Pinpoint the cell where the given text exists, returning its [X, Y] midpoint coordinate. 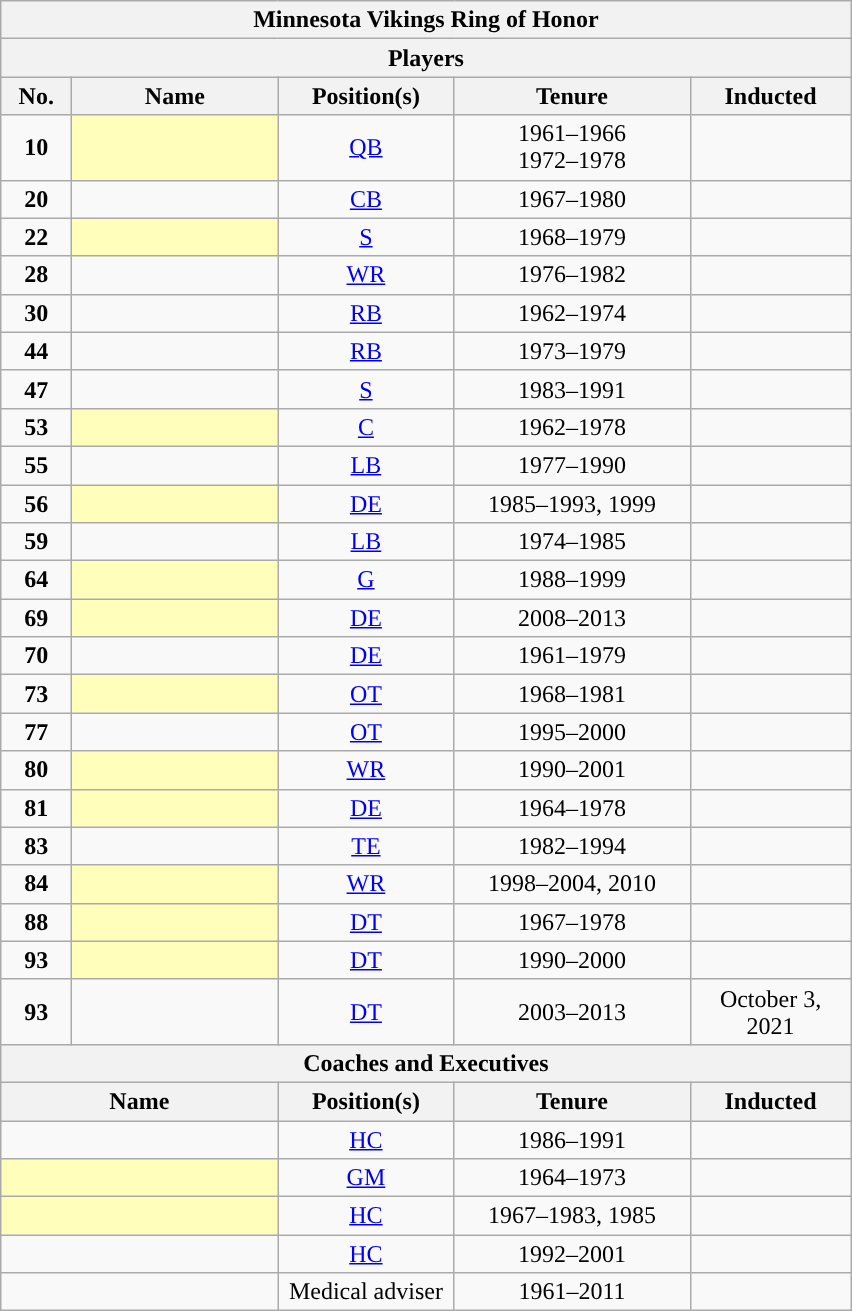
TE [366, 846]
1964–1973 [572, 1178]
88 [36, 922]
1967–1978 [572, 922]
1988–1999 [572, 580]
1964–1978 [572, 808]
C [366, 427]
1992–2001 [572, 1254]
59 [36, 542]
73 [36, 694]
20 [36, 199]
70 [36, 656]
81 [36, 808]
1976–1982 [572, 275]
Medical adviser [366, 1292]
64 [36, 580]
G [366, 580]
47 [36, 389]
28 [36, 275]
1967–1980 [572, 199]
1968–1981 [572, 694]
1968–1979 [572, 237]
1985–1993, 1999 [572, 503]
1982–1994 [572, 846]
1990–2000 [572, 960]
53 [36, 427]
1962–1978 [572, 427]
QB [366, 148]
83 [36, 846]
CB [366, 199]
No. [36, 96]
55 [36, 465]
2003–2013 [572, 1012]
1974–1985 [572, 542]
56 [36, 503]
Players [426, 58]
22 [36, 237]
1990–2001 [572, 770]
1961–1979 [572, 656]
1962–1974 [572, 313]
1977–1990 [572, 465]
1961–2011 [572, 1292]
1998–2004, 2010 [572, 884]
1983–1991 [572, 389]
October 3, 2021 [770, 1012]
Coaches and Executives [426, 1063]
GM [366, 1178]
1995–2000 [572, 732]
80 [36, 770]
1973–1979 [572, 351]
2008–2013 [572, 618]
84 [36, 884]
77 [36, 732]
44 [36, 351]
Minnesota Vikings Ring of Honor [426, 20]
30 [36, 313]
69 [36, 618]
1967–1983, 1985 [572, 1216]
10 [36, 148]
1961–19661972–1978 [572, 148]
1986–1991 [572, 1139]
